Capture the cell that displays the provided text and extract its (X, Y) central coordinate. 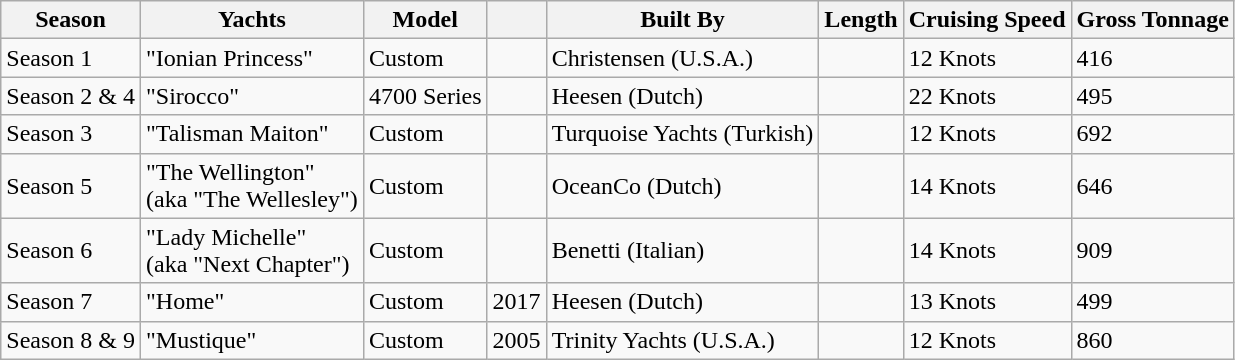
"Mustique" (252, 340)
Trinity Yachts (U.S.A.) (682, 340)
692 (1152, 134)
"The Wellington"(aka "The Wellesley") (252, 186)
OceanCo (Dutch) (682, 186)
4700 Series (425, 96)
Season 7 (71, 302)
Built By (682, 20)
Yachts (252, 20)
909 (1152, 250)
Season 5 (71, 186)
Benetti (Italian) (682, 250)
Gross Tonnage (1152, 20)
646 (1152, 186)
860 (1152, 340)
13 Knots (987, 302)
"Lady Michelle"(aka "Next Chapter") (252, 250)
Christensen (U.S.A.) (682, 58)
Model (425, 20)
Season 3 (71, 134)
Turquoise Yachts (Turkish) (682, 134)
Season 8 & 9 (71, 340)
"Home" (252, 302)
Season (71, 20)
416 (1152, 58)
495 (1152, 96)
"Talisman Maiton" (252, 134)
499 (1152, 302)
Cruising Speed (987, 20)
22 Knots (987, 96)
Season 6 (71, 250)
2017 (516, 302)
"Ionian Princess" (252, 58)
Season 1 (71, 58)
Season 2 & 4 (71, 96)
"Sirocco" (252, 96)
Length (861, 20)
2005 (516, 340)
